Search for the cell housing the specified text and yield its (x, y) center coordinate. 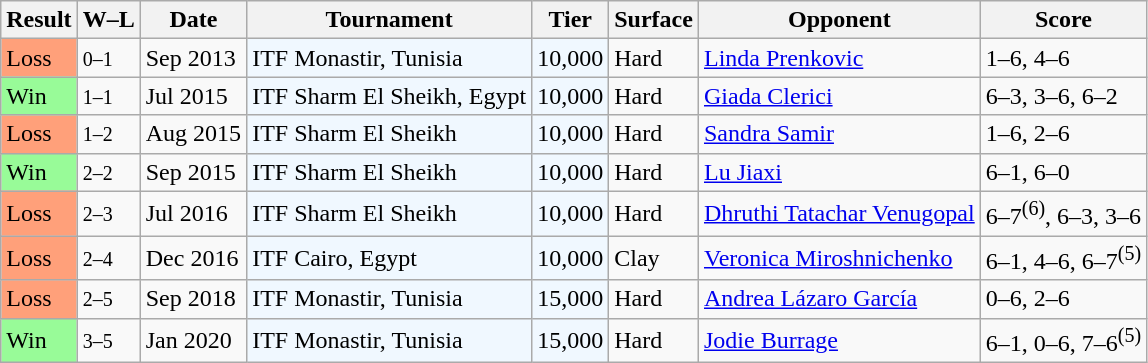
Sandra Samir (839, 134)
Sep 2013 (193, 58)
Lu Jiaxi (839, 172)
ITF Sharm El Sheikh, Egypt (390, 96)
Linda Prenkovic (839, 58)
6–3, 3–6, 6–2 (1063, 96)
2–2 (108, 172)
6–1, 0–6, 7–6(5) (1063, 340)
W–L (108, 20)
Date (193, 20)
Dhruthi Tatachar Venugopal (839, 214)
Dec 2016 (193, 258)
6–7(6), 6–3, 3–6 (1063, 214)
Opponent (839, 20)
0–1 (108, 58)
Aug 2015 (193, 134)
Veronica Miroshnichenko (839, 258)
Jul 2015 (193, 96)
1–1 (108, 96)
Jul 2016 (193, 214)
Tier (570, 20)
6–1, 6–0 (1063, 172)
Sep 2018 (193, 299)
Score (1063, 20)
2–3 (108, 214)
Andrea Lázaro García (839, 299)
Tournament (390, 20)
1–2 (108, 134)
Result (39, 20)
2–4 (108, 258)
3–5 (108, 340)
Clay (654, 258)
1–6, 2–6 (1063, 134)
Surface (654, 20)
Sep 2015 (193, 172)
1–6, 4–6 (1063, 58)
Jan 2020 (193, 340)
Jodie Burrage (839, 340)
6–1, 4–6, 6–7(5) (1063, 258)
ITF Cairo, Egypt (390, 258)
0–6, 2–6 (1063, 299)
Giada Clerici (839, 96)
2–5 (108, 299)
